Find where the given text appears and provide that cell's center as (X, Y) coordinate. 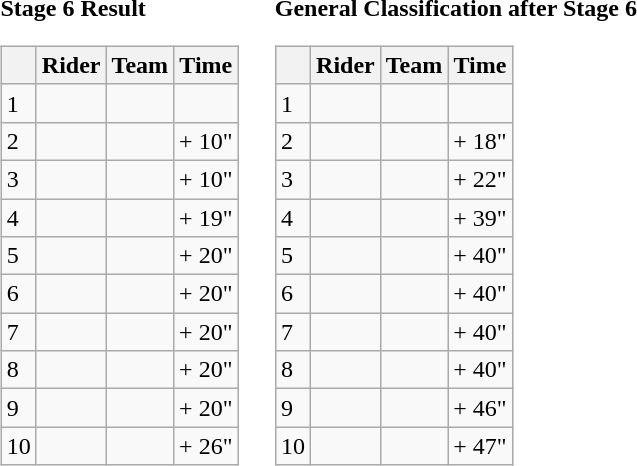
+ 47" (480, 446)
+ 46" (480, 408)
+ 26" (206, 446)
+ 18" (480, 141)
+ 19" (206, 217)
+ 39" (480, 217)
+ 22" (480, 179)
